Identify which cell holds the provided text, then report its [X, Y] central coordinate. 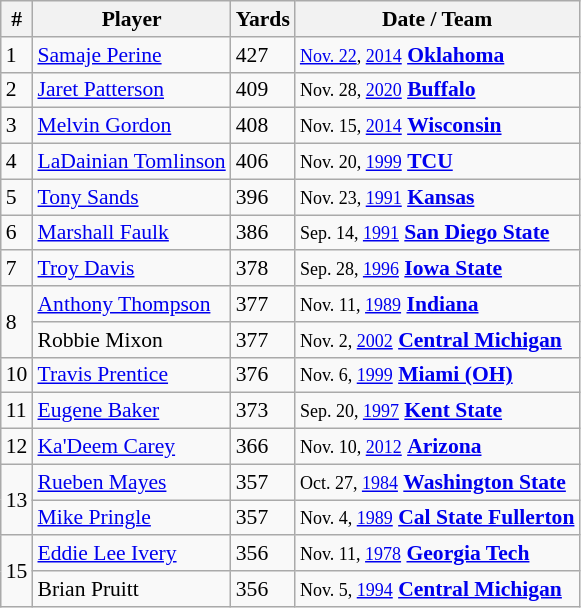
Anthony Thompson [131, 304]
Nov. 23, 1991 Kansas [438, 197]
5 [17, 197]
Player [131, 19]
Nov. 20, 1999 TCU [438, 162]
Melvin Gordon [131, 126]
# [17, 19]
Ka'Deem Carey [131, 447]
366 [263, 447]
Nov. 11, 1978 Georgia Tech [438, 554]
4 [17, 162]
Tony Sands [131, 197]
6 [17, 233]
13 [17, 500]
376 [263, 375]
Nov. 22, 2014 Oklahoma [438, 55]
Nov. 10, 2012 Arizona [438, 447]
Brian Pruitt [131, 589]
Nov. 2, 2002 Central Michigan [438, 340]
Eddie Lee Ivery [131, 554]
Nov. 28, 2020 Buffalo [438, 90]
7 [17, 269]
Troy Davis [131, 269]
Sep. 28, 1996 Iowa State [438, 269]
Eugene Baker [131, 411]
Yards [263, 19]
Oct. 27, 1984 Washington State [438, 482]
Nov. 5, 1994 Central Michigan [438, 589]
378 [263, 269]
8 [17, 322]
386 [263, 233]
3 [17, 126]
Nov. 15, 2014 Wisconsin [438, 126]
409 [263, 90]
11 [17, 411]
Sep. 14, 1991 San Diego State [438, 233]
408 [263, 126]
Jaret Patterson [131, 90]
Sep. 20, 1997 Kent State [438, 411]
2 [17, 90]
15 [17, 572]
Nov. 4, 1989 Cal State Fullerton [438, 518]
Marshall Faulk [131, 233]
1 [17, 55]
10 [17, 375]
396 [263, 197]
406 [263, 162]
373 [263, 411]
Travis Prentice [131, 375]
Rueben Mayes [131, 482]
Robbie Mixon [131, 340]
12 [17, 447]
Samaje Perine [131, 55]
LaDainian Tomlinson [131, 162]
Nov. 6, 1999 Miami (OH) [438, 375]
Mike Pringle [131, 518]
Nov. 11, 1989 Indiana [438, 304]
Date / Team [438, 19]
427 [263, 55]
